Identify which cell holds the provided text, then report its [X, Y] central coordinate. 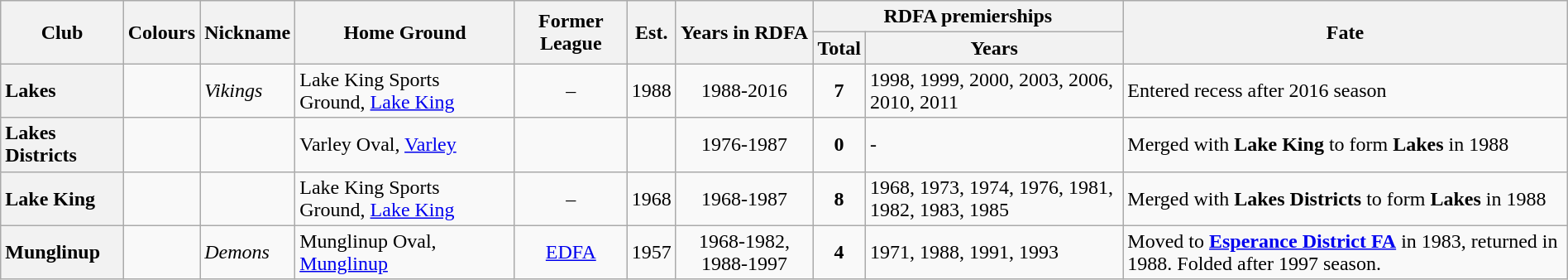
1968, 1973, 1974, 1976, 1981, 1982, 1983, 1985 [994, 199]
Moved to Esperance District FA in 1983, returned in 1988. Folded after 1997 season. [1345, 252]
Nickname [248, 32]
Home Ground [405, 32]
Years in RDFA [744, 32]
4 [839, 252]
1968-1987 [744, 199]
1988-2016 [744, 91]
1968-1982, 1988-1997 [744, 252]
Total [839, 48]
Merged with Lake King to form Lakes in 1988 [1345, 144]
1976-1987 [744, 144]
Varley Oval, Varley [405, 144]
Munglinup Oval, Munglinup [405, 252]
Former League [571, 32]
Lakes [62, 91]
Demons [248, 252]
1968 [652, 199]
Entered recess after 2016 season [1345, 91]
RDFA premierships [968, 17]
Lakes Districts [62, 144]
Years [994, 48]
7 [839, 91]
1971, 1988, 1991, 1993 [994, 252]
1957 [652, 252]
Colours [161, 32]
1998, 1999, 2000, 2003, 2006, 2010, 2011 [994, 91]
1988 [652, 91]
EDFA [571, 252]
0 [839, 144]
Vikings [248, 91]
Fate [1345, 32]
Merged with Lakes Districts to form Lakes in 1988 [1345, 199]
8 [839, 199]
Est. [652, 32]
- [994, 144]
Munglinup [62, 252]
Lake King [62, 199]
Club [62, 32]
